Scan for the cell matching the given text and deliver its [x, y] coordinate at center. 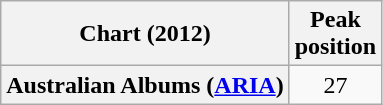
Chart (2012) [145, 34]
27 [335, 85]
Peakposition [335, 34]
Australian Albums (ARIA) [145, 85]
